Extract the (X, Y) coordinate from the center of the cell holding the provided text.  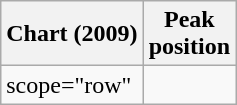
Peakposition (189, 34)
scope="row" (72, 85)
Chart (2009) (72, 34)
